Detect which cell encompasses the target text, then output its (X, Y) center coordinate. 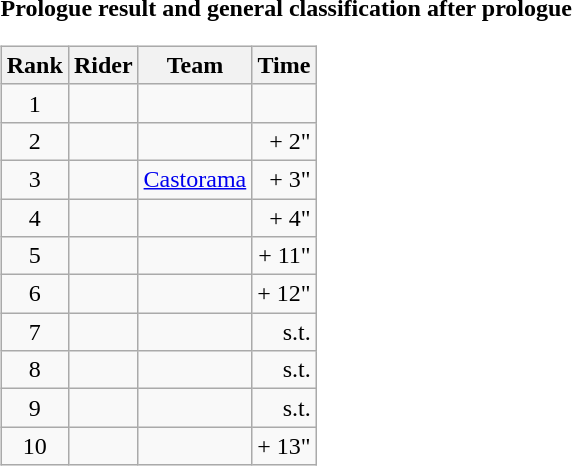
3 (34, 179)
Rank (34, 65)
6 (34, 294)
Time (284, 65)
+ 3" (284, 179)
9 (34, 408)
5 (34, 256)
4 (34, 217)
Team (195, 65)
8 (34, 370)
10 (34, 446)
+ 11" (284, 256)
+ 4" (284, 217)
2 (34, 141)
+ 2" (284, 141)
+ 12" (284, 294)
Rider (103, 65)
1 (34, 103)
Castorama (195, 179)
7 (34, 332)
+ 13" (284, 446)
